Extract the (x, y) coordinate from the center of the cell holding the provided text.  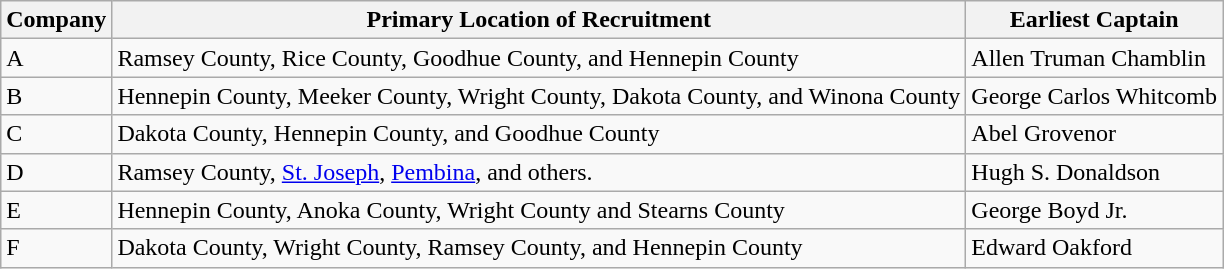
George Carlos Whitcomb (1094, 96)
Hennepin County, Meeker County, Wright County, Dakota County, and Winona County (539, 96)
A (56, 58)
Ramsey County, Rice County, Goodhue County, and Hennepin County (539, 58)
Hennepin County, Anoka County, Wright County and Stearns County (539, 210)
E (56, 210)
Dakota County, Hennepin County, and Goodhue County (539, 134)
Abel Grovenor (1094, 134)
D (56, 172)
Primary Location of Recruitment (539, 20)
George Boyd Jr. (1094, 210)
F (56, 248)
Allen Truman Chamblin (1094, 58)
Edward Oakford (1094, 248)
Company (56, 20)
C (56, 134)
Earliest Captain (1094, 20)
Hugh S. Donaldson (1094, 172)
B (56, 96)
Dakota County, Wright County, Ramsey County, and Hennepin County (539, 248)
Ramsey County, St. Joseph, Pembina, and others. (539, 172)
